Find where the given text appears and provide that cell's center as [x, y] coordinate. 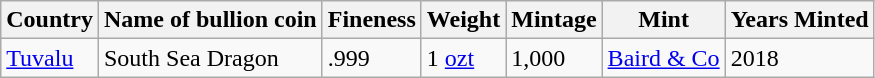
2018 [800, 58]
Baird & Co [664, 58]
Country [50, 20]
.999 [372, 58]
1,000 [554, 58]
South Sea Dragon [210, 58]
Years Minted [800, 20]
Tuvalu [50, 58]
1 ozt [463, 58]
Weight [463, 20]
Name of bullion coin [210, 20]
Mint [664, 20]
Fineness [372, 20]
Mintage [554, 20]
